Scan for the cell matching the given text and deliver its [x, y] coordinate at center. 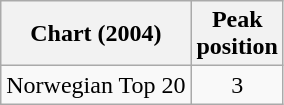
Chart (2004) [96, 34]
3 [237, 85]
Peakposition [237, 34]
Norwegian Top 20 [96, 85]
